Search for the cell housing the specified text and yield its [x, y] center coordinate. 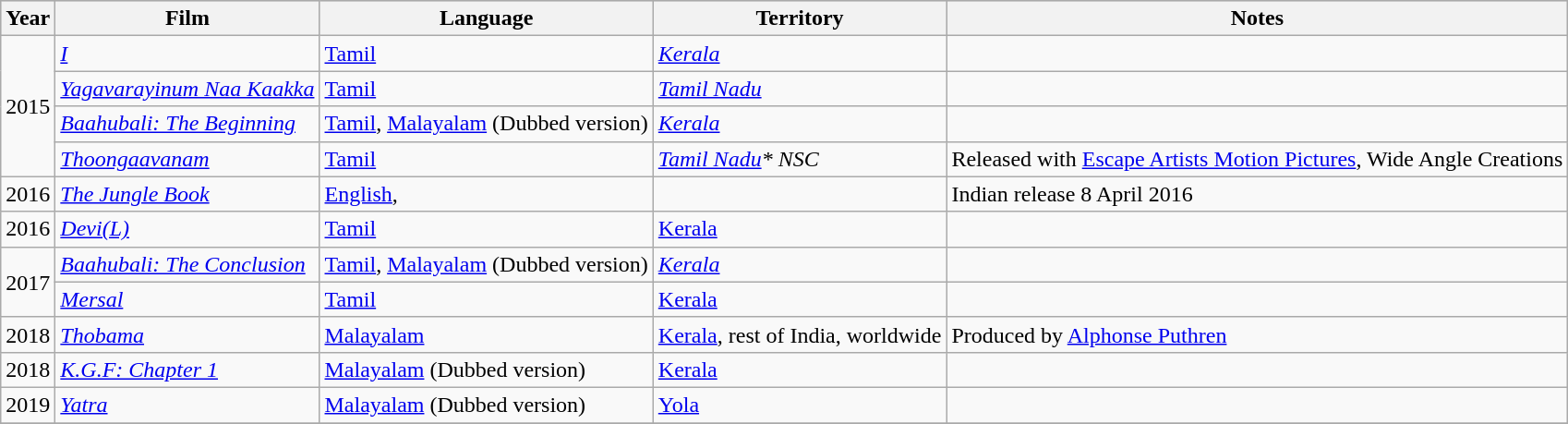
Devi(L) [187, 229]
Malayalam [486, 334]
Yatra [187, 405]
2015 [28, 106]
Yagavarayinum Naa Kaakka [187, 89]
Notes [1258, 18]
Released with Escape Artists Motion Pictures, Wide Angle Creations [1258, 159]
The Jungle Book [187, 194]
Language [486, 18]
Mersal [187, 299]
Baahubali: The Beginning [187, 124]
Produced by Alphonse Puthren [1258, 334]
Year [28, 18]
Yola [800, 405]
2019 [28, 405]
Indian release 8 April 2016 [1258, 194]
Baahubali: The Conclusion [187, 264]
Tamil Nadu [800, 89]
K.G.F: Chapter 1 [187, 369]
I [187, 54]
Kerala, rest of India, worldwide [800, 334]
Tamil Nadu* NSC [800, 159]
Territory [800, 18]
English, [486, 194]
Thoongaavanam [187, 159]
Thobama [187, 334]
Film [187, 18]
2017 [28, 282]
